Scan for the cell matching the given text and deliver its (X, Y) coordinate at center. 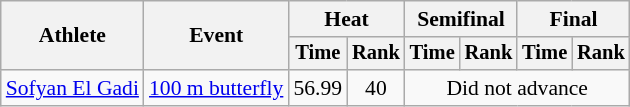
Event (216, 36)
Athlete (72, 36)
40 (376, 88)
Semifinal (461, 19)
56.99 (318, 88)
Heat (346, 19)
Sofyan El Gadi (72, 88)
Final (573, 19)
Did not advance (518, 88)
100 m butterfly (216, 88)
